Determine the [x, y] coordinate at the center of the cell enclosing the given text.  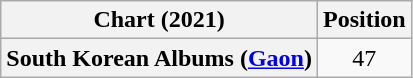
47 [364, 58]
Position [364, 20]
South Korean Albums (Gaon) [160, 58]
Chart (2021) [160, 20]
